Output the (X, Y) coordinate of the center of the cell containing the given text.  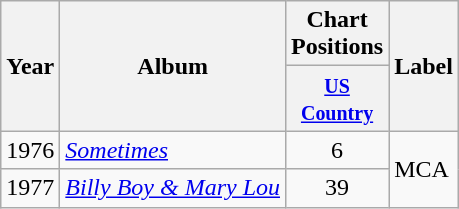
Label (424, 66)
Billy Boy & Mary Lou (173, 188)
Year (30, 66)
1977 (30, 188)
Sometimes (173, 150)
MCA (424, 169)
Chart Positions (338, 34)
1976 (30, 150)
6 (338, 150)
39 (338, 188)
Album (173, 66)
US Country (338, 98)
